Extract the (X, Y) coordinate from the center of the cell holding the provided text.  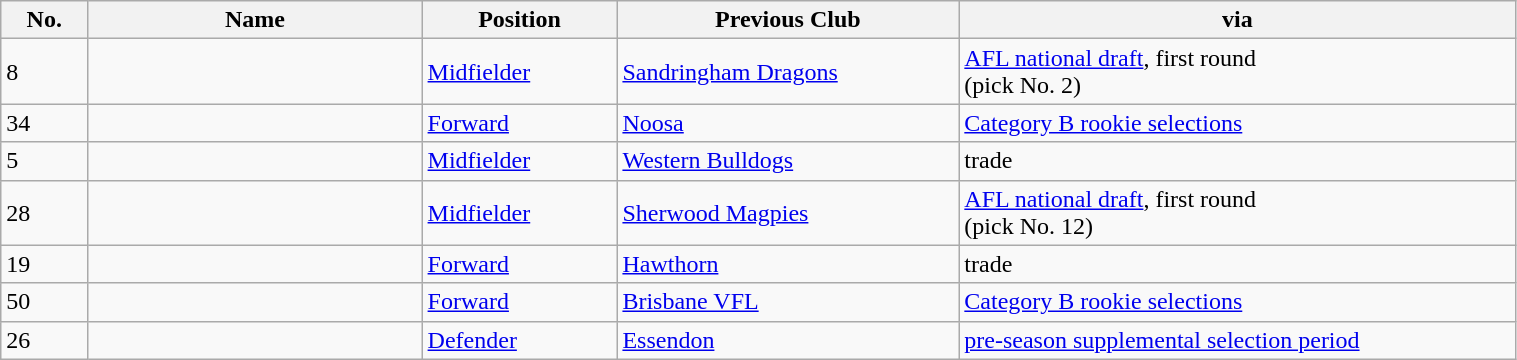
via (1238, 20)
No. (44, 20)
Brisbane VFL (788, 302)
Noosa (788, 123)
Previous Club (788, 20)
28 (44, 212)
34 (44, 123)
Name (255, 20)
Essendon (788, 340)
5 (44, 161)
Sherwood Magpies (788, 212)
Sandringham Dragons (788, 72)
26 (44, 340)
AFL national draft, first round(pick No. 2) (1238, 72)
50 (44, 302)
19 (44, 264)
pre-season supplemental selection period (1238, 340)
8 (44, 72)
AFL national draft, first round(pick No. 12) (1238, 212)
Western Bulldogs (788, 161)
Defender (520, 340)
Position (520, 20)
Hawthorn (788, 264)
